Identify which cell holds the provided text, then report its [X, Y] central coordinate. 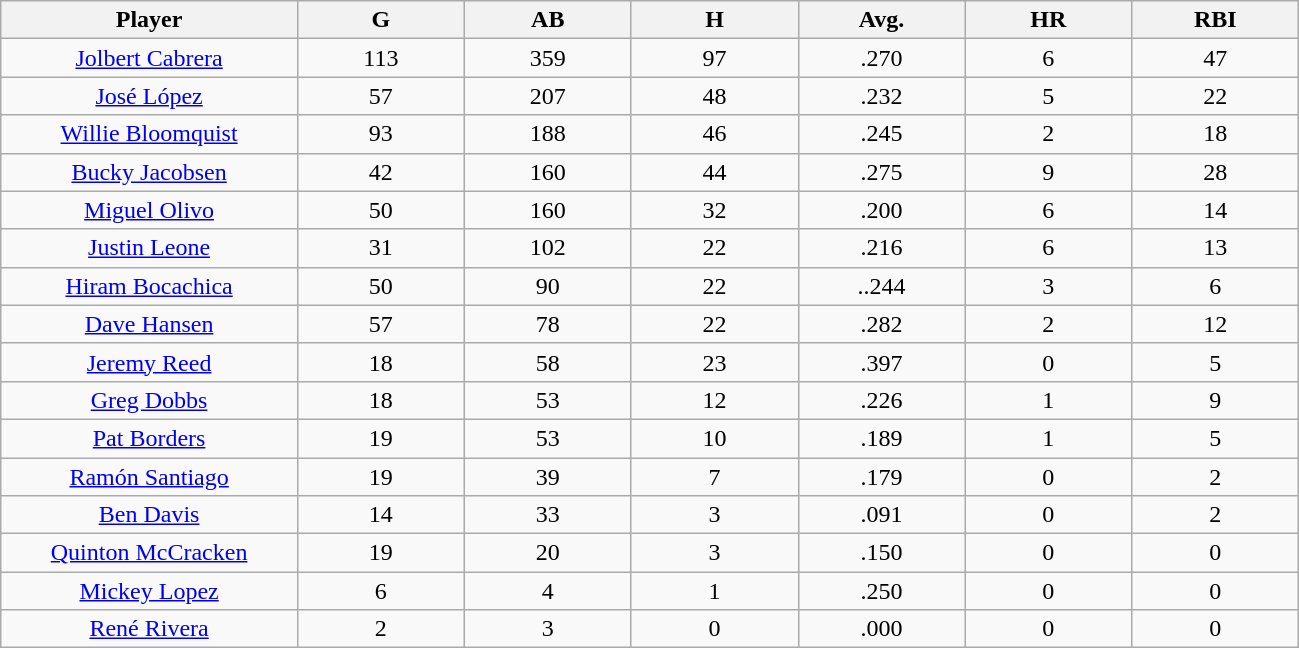
RBI [1216, 20]
.397 [882, 362]
Ramón Santiago [150, 477]
.189 [882, 438]
10 [714, 438]
José López [150, 96]
102 [548, 248]
32 [714, 210]
4 [548, 591]
G [380, 20]
Mickey Lopez [150, 591]
.091 [882, 515]
.245 [882, 134]
.150 [882, 553]
113 [380, 58]
28 [1216, 172]
Bucky Jacobsen [150, 172]
13 [1216, 248]
.270 [882, 58]
48 [714, 96]
.200 [882, 210]
23 [714, 362]
Hiram Bocachica [150, 286]
Jeremy Reed [150, 362]
78 [548, 324]
207 [548, 96]
Miguel Olivo [150, 210]
20 [548, 553]
44 [714, 172]
.232 [882, 96]
93 [380, 134]
Greg Dobbs [150, 400]
42 [380, 172]
.216 [882, 248]
Avg. [882, 20]
359 [548, 58]
Player [150, 20]
97 [714, 58]
.282 [882, 324]
Dave Hansen [150, 324]
HR [1048, 20]
58 [548, 362]
.250 [882, 591]
.179 [882, 477]
AB [548, 20]
7 [714, 477]
.000 [882, 629]
René Rivera [150, 629]
47 [1216, 58]
Ben Davis [150, 515]
Pat Borders [150, 438]
.275 [882, 172]
..244 [882, 286]
39 [548, 477]
Justin Leone [150, 248]
Willie Bloomquist [150, 134]
33 [548, 515]
31 [380, 248]
Quinton McCracken [150, 553]
H [714, 20]
46 [714, 134]
.226 [882, 400]
90 [548, 286]
188 [548, 134]
Jolbert Cabrera [150, 58]
